Find where the given text appears and provide that cell's center as (x, y) coordinate. 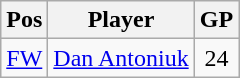
24 (216, 58)
Pos (24, 20)
Player (121, 20)
Dan Antoniuk (121, 58)
GP (216, 20)
FW (24, 58)
